Return the [X, Y] coordinate for the center point of the cell that contains the specified text.  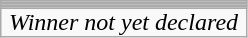
Winner not yet declared [124, 22]
